Return [x, y] of the center of cell containing provided text 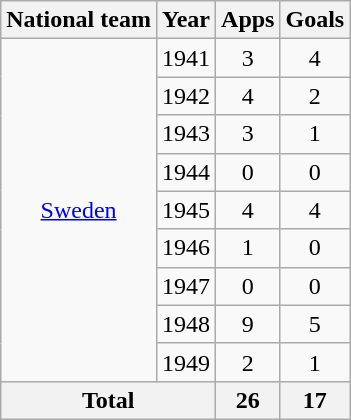
National team [79, 20]
Total [108, 400]
5 [315, 324]
Sweden [79, 210]
1944 [186, 172]
1945 [186, 210]
1947 [186, 286]
9 [248, 324]
Year [186, 20]
17 [315, 400]
26 [248, 400]
1943 [186, 134]
1949 [186, 362]
Goals [315, 20]
1946 [186, 248]
1941 [186, 58]
Apps [248, 20]
1942 [186, 96]
1948 [186, 324]
